Output the (X, Y) coordinate of the center of the cell containing the given text.  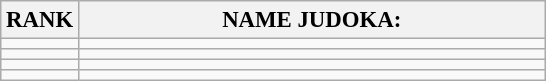
NAME JUDOKA: (312, 20)
RANK (40, 20)
